Locate the cell with the specified text and output its [X, Y] center coordinate. 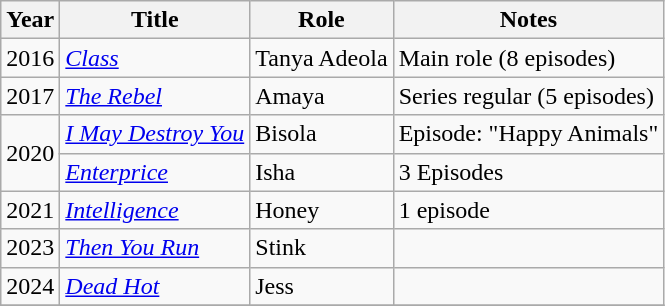
2021 [30, 210]
2020 [30, 153]
Bisola [322, 134]
Notes [528, 20]
Intelligence [155, 210]
Honey [322, 210]
3 Episodes [528, 172]
Tanya Adeola [322, 58]
Isha [322, 172]
Title [155, 20]
Main role (8 episodes) [528, 58]
Stink [322, 248]
Series regular (5 episodes) [528, 96]
Then You Run [155, 248]
Jess [322, 286]
Role [322, 20]
Dead Hot [155, 286]
I May Destroy You [155, 134]
2017 [30, 96]
2024 [30, 286]
1 episode [528, 210]
2016 [30, 58]
2023 [30, 248]
Year [30, 20]
Episode: "Happy Animals" [528, 134]
Class [155, 58]
The Rebel [155, 96]
Enterprice [155, 172]
Amaya [322, 96]
